Provide the (X, Y) coordinate of the cell's center where the given text is located.  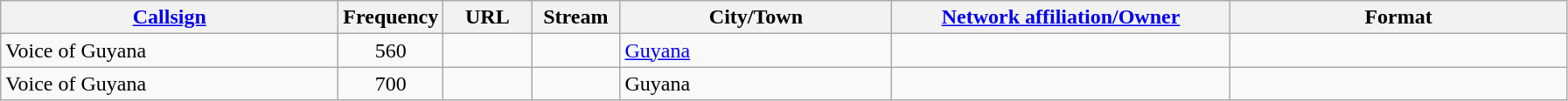
700 (391, 84)
Frequency (391, 17)
Callsign (170, 17)
Network affiliation/Owner (1061, 17)
City/Town (756, 17)
Stream (575, 17)
560 (391, 50)
URL (488, 17)
Format (1398, 17)
